Detect which cell encompasses the target text, then output its (X, Y) center coordinate. 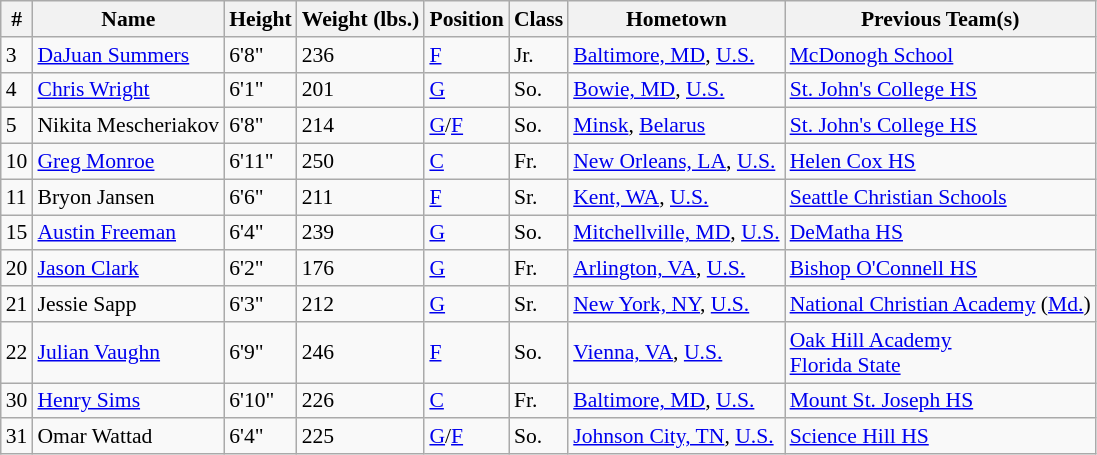
15 (17, 233)
New Orleans, LA, U.S. (676, 162)
Henry Sims (128, 401)
6'3" (260, 304)
Weight (lbs.) (361, 19)
McDonogh School (940, 55)
239 (361, 233)
246 (361, 352)
Nikita Mescheriakov (128, 126)
Johnson City, TN, U.S. (676, 437)
214 (361, 126)
225 (361, 437)
Science Hill HS (940, 437)
Austin Freeman (128, 233)
Bishop O'Connell HS (940, 269)
212 (361, 304)
30 (17, 401)
5 (17, 126)
Chris Wright (128, 90)
236 (361, 55)
6'9" (260, 352)
Kent, WA, U.S. (676, 197)
Hometown (676, 19)
DaJuan Summers (128, 55)
Minsk, Belarus (676, 126)
Previous Team(s) (940, 19)
211 (361, 197)
21 (17, 304)
DeMatha HS (940, 233)
Position (466, 19)
Height (260, 19)
10 (17, 162)
Oak Hill AcademyFlorida State (940, 352)
# (17, 19)
31 (17, 437)
226 (361, 401)
Mitchellville, MD, U.S. (676, 233)
Jason Clark (128, 269)
6'2" (260, 269)
20 (17, 269)
National Christian Academy (Md.) (940, 304)
Omar Wattad (128, 437)
Arlington, VA, U.S. (676, 269)
250 (361, 162)
Julian Vaughn (128, 352)
Bowie, MD, U.S. (676, 90)
Seattle Christian Schools (940, 197)
6'6" (260, 197)
4 (17, 90)
6'11" (260, 162)
Mount St. Joseph HS (940, 401)
Vienna, VA, U.S. (676, 352)
201 (361, 90)
Jr. (538, 55)
Helen Cox HS (940, 162)
6'10" (260, 401)
176 (361, 269)
22 (17, 352)
Jessie Sapp (128, 304)
6'1" (260, 90)
3 (17, 55)
Greg Monroe (128, 162)
New York, NY, U.S. (676, 304)
Class (538, 19)
Bryon Jansen (128, 197)
Name (128, 19)
11 (17, 197)
